Output the [X, Y] coordinate of the center of the cell containing the given text.  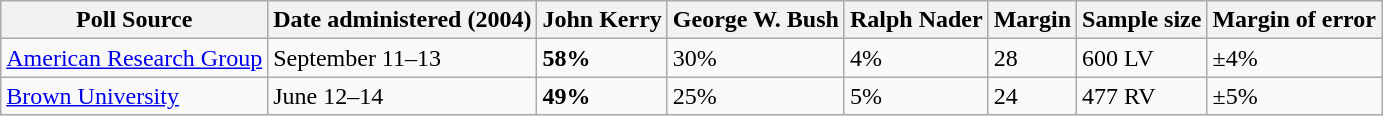
477 RV [1142, 96]
Margin of error [1294, 20]
American Research Group [134, 58]
25% [756, 96]
5% [916, 96]
58% [602, 58]
600 LV [1142, 58]
24 [1032, 96]
49% [602, 96]
George W. Bush [756, 20]
Date administered (2004) [402, 20]
30% [756, 58]
June 12–14 [402, 96]
September 11–13 [402, 58]
John Kerry [602, 20]
Margin [1032, 20]
4% [916, 58]
±4% [1294, 58]
Poll Source [134, 20]
±5% [1294, 96]
Brown University [134, 96]
Ralph Nader [916, 20]
28 [1032, 58]
Sample size [1142, 20]
